Provide the (X, Y) coordinate of the cell's center where the given text is located.  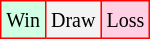
Loss (126, 20)
Win (24, 20)
Draw (72, 20)
